Search for the cell housing the specified text and yield its [X, Y] center coordinate. 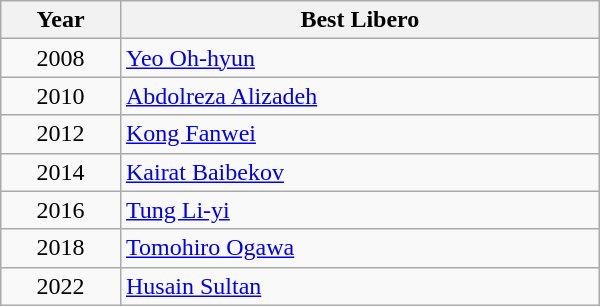
Husain Sultan [360, 286]
Kairat Baibekov [360, 172]
Abdolreza Alizadeh [360, 96]
Kong Fanwei [360, 134]
Tomohiro Ogawa [360, 248]
Yeo Oh-hyun [360, 58]
2012 [61, 134]
2018 [61, 248]
Best Libero [360, 20]
Tung Li-yi [360, 210]
2010 [61, 96]
Year [61, 20]
2014 [61, 172]
2016 [61, 210]
2022 [61, 286]
2008 [61, 58]
